From the cell containing the given text, extract its center point as (X, Y) coordinate. 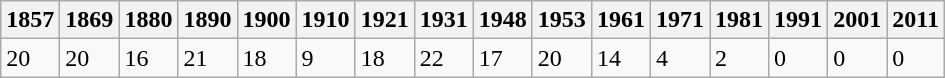
1991 (798, 20)
2011 (916, 20)
1900 (266, 20)
1931 (444, 20)
21 (208, 58)
4 (680, 58)
1961 (620, 20)
1981 (740, 20)
1971 (680, 20)
2 (740, 58)
17 (502, 58)
1948 (502, 20)
1869 (90, 20)
1880 (148, 20)
14 (620, 58)
16 (148, 58)
1921 (384, 20)
22 (444, 58)
1857 (30, 20)
1890 (208, 20)
1910 (326, 20)
9 (326, 58)
1953 (562, 20)
2001 (858, 20)
